Output the [X, Y] coordinate of the center of the cell containing the given text.  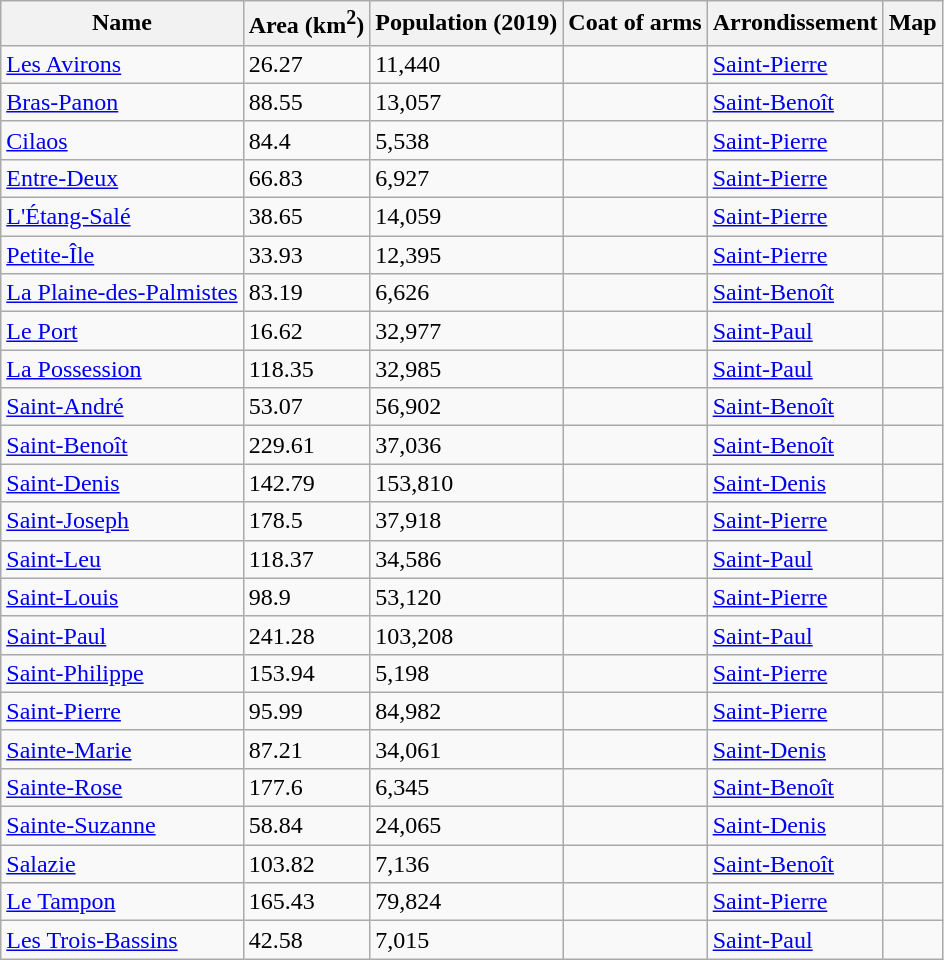
142.79 [306, 483]
32,977 [466, 331]
37,036 [466, 445]
Map [912, 24]
Le Port [122, 331]
Sainte-Rose [122, 787]
Sainte-Marie [122, 749]
83.19 [306, 293]
Entre-Deux [122, 178]
L'Étang-Salé [122, 217]
Saint-André [122, 407]
Le Tampon [122, 902]
88.55 [306, 102]
Saint-Philippe [122, 673]
79,824 [466, 902]
38.65 [306, 217]
118.37 [306, 559]
14,059 [466, 217]
Cilaos [122, 140]
6,345 [466, 787]
53.07 [306, 407]
53,120 [466, 597]
Name [122, 24]
165.43 [306, 902]
241.28 [306, 635]
98.9 [306, 597]
34,061 [466, 749]
Saint-Louis [122, 597]
Sainte-Suzanne [122, 826]
177.6 [306, 787]
37,918 [466, 521]
La Plaine-des-Palmistes [122, 293]
153.94 [306, 673]
66.83 [306, 178]
178.5 [306, 521]
153,810 [466, 483]
Area (km2) [306, 24]
58.84 [306, 826]
Bras-Panon [122, 102]
34,586 [466, 559]
16.62 [306, 331]
5,198 [466, 673]
Arrondissement [795, 24]
32,985 [466, 369]
7,136 [466, 864]
84.4 [306, 140]
Population (2019) [466, 24]
Saint-Joseph [122, 521]
Coat of arms [635, 24]
103.82 [306, 864]
11,440 [466, 64]
6,626 [466, 293]
229.61 [306, 445]
12,395 [466, 255]
5,538 [466, 140]
6,927 [466, 178]
24,065 [466, 826]
95.99 [306, 711]
42.58 [306, 940]
84,982 [466, 711]
Les Avirons [122, 64]
Saint-Leu [122, 559]
33.93 [306, 255]
13,057 [466, 102]
87.21 [306, 749]
Les Trois-Bassins [122, 940]
La Possession [122, 369]
Salazie [122, 864]
103,208 [466, 635]
118.35 [306, 369]
26.27 [306, 64]
56,902 [466, 407]
Petite-Île [122, 255]
7,015 [466, 940]
